Scan for the cell matching the given text and deliver its (X, Y) coordinate at center. 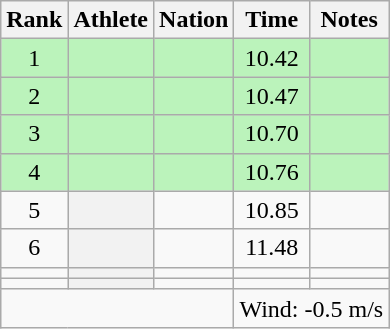
5 (34, 210)
10.76 (272, 172)
11.48 (272, 248)
10.42 (272, 58)
Time (272, 20)
Nation (194, 20)
Athlete (111, 20)
Notes (348, 20)
Wind: -0.5 m/s (312, 308)
10.47 (272, 96)
3 (34, 134)
2 (34, 96)
10.85 (272, 210)
4 (34, 172)
1 (34, 58)
Rank (34, 20)
6 (34, 248)
10.70 (272, 134)
